Output the (x, y) coordinate of the center of the cell containing the given text.  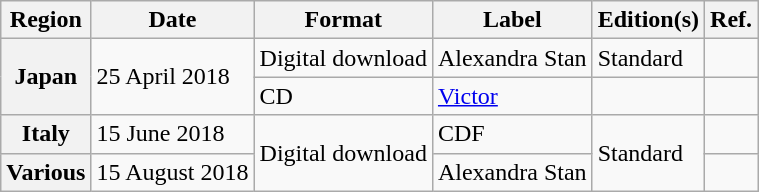
Region (46, 20)
CDF (512, 134)
Edition(s) (648, 20)
15 August 2018 (172, 172)
Various (46, 172)
Ref. (732, 20)
25 April 2018 (172, 77)
Japan (46, 77)
CD (343, 96)
15 June 2018 (172, 134)
Italy (46, 134)
Label (512, 20)
Date (172, 20)
Format (343, 20)
Victor (512, 96)
